Identify which cell holds the provided text, then report its (X, Y) central coordinate. 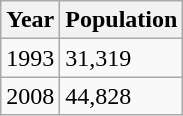
Year (30, 20)
2008 (30, 96)
31,319 (122, 58)
1993 (30, 58)
Population (122, 20)
44,828 (122, 96)
